Find where the given text appears and provide that cell's center as [x, y] coordinate. 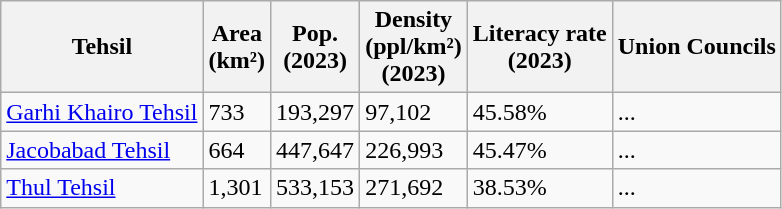
533,153 [316, 188]
733 [237, 112]
664 [237, 150]
193,297 [316, 112]
1,301 [237, 188]
Pop.(2023) [316, 47]
Garhi Khairo Tehsil [102, 112]
447,647 [316, 150]
Jacobabad Tehsil [102, 150]
Union Councils [696, 47]
45.58% [540, 112]
271,692 [414, 188]
Tehsil [102, 47]
45.47% [540, 150]
226,993 [414, 150]
Thul Tehsil [102, 188]
Literacy rate(2023) [540, 47]
97,102 [414, 112]
Area(km²) [237, 47]
Density(ppl/km²)(2023) [414, 47]
38.53% [540, 188]
